Output the (X, Y) coordinate of the center of the cell containing the given text.  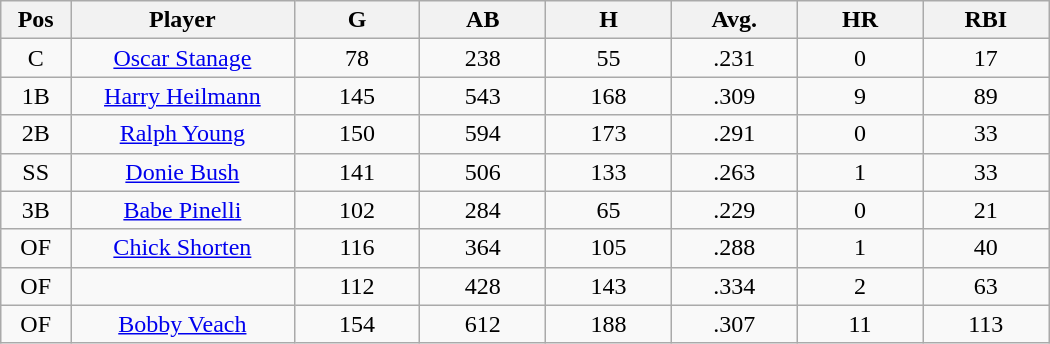
.231 (734, 58)
364 (483, 248)
238 (483, 58)
H (609, 20)
89 (986, 96)
.263 (734, 172)
11 (860, 324)
2 (860, 286)
154 (357, 324)
188 (609, 324)
506 (483, 172)
9 (860, 96)
113 (986, 324)
.288 (734, 248)
Pos (36, 20)
Babe Pinelli (183, 210)
3B (36, 210)
145 (357, 96)
112 (357, 286)
C (36, 58)
Oscar Stanage (183, 58)
.229 (734, 210)
63 (986, 286)
.291 (734, 134)
Avg. (734, 20)
SS (36, 172)
78 (357, 58)
Harry Heilmann (183, 96)
.334 (734, 286)
1B (36, 96)
102 (357, 210)
65 (609, 210)
.307 (734, 324)
17 (986, 58)
2B (36, 134)
150 (357, 134)
173 (609, 134)
116 (357, 248)
543 (483, 96)
Bobby Veach (183, 324)
168 (609, 96)
Chick Shorten (183, 248)
612 (483, 324)
.309 (734, 96)
594 (483, 134)
428 (483, 286)
55 (609, 58)
AB (483, 20)
G (357, 20)
Donie Bush (183, 172)
Ralph Young (183, 134)
RBI (986, 20)
143 (609, 286)
284 (483, 210)
HR (860, 20)
21 (986, 210)
141 (357, 172)
40 (986, 248)
Player (183, 20)
105 (609, 248)
133 (609, 172)
